Return (X, Y) of the center of cell containing provided text 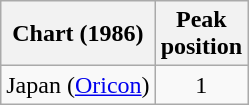
1 (201, 85)
Peakposition (201, 34)
Japan (Oricon) (78, 85)
Chart (1986) (78, 34)
